Extract the (X, Y) coordinate from the center of the cell holding the provided text.  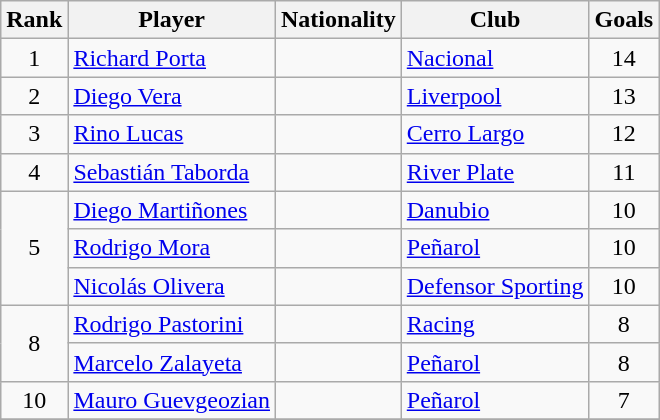
Mauro Guevgeozian (172, 400)
River Plate (495, 172)
Marcelo Zalayeta (172, 362)
Rodrigo Pastorini (172, 324)
Liverpool (495, 96)
Rank (34, 20)
Player (172, 20)
Racing (495, 324)
Diego Martiñones (172, 210)
Rino Lucas (172, 134)
Club (495, 20)
Danubio (495, 210)
7 (624, 400)
5 (34, 248)
Nicolás Olivera (172, 286)
14 (624, 58)
11 (624, 172)
Rodrigo Mora (172, 248)
3 (34, 134)
Richard Porta (172, 58)
13 (624, 96)
Sebastián Taborda (172, 172)
12 (624, 134)
Defensor Sporting (495, 286)
Cerro Largo (495, 134)
Nacional (495, 58)
Goals (624, 20)
1 (34, 58)
Diego Vera (172, 96)
2 (34, 96)
Nationality (339, 20)
4 (34, 172)
